From the cell containing the given text, extract its center point as [x, y] coordinate. 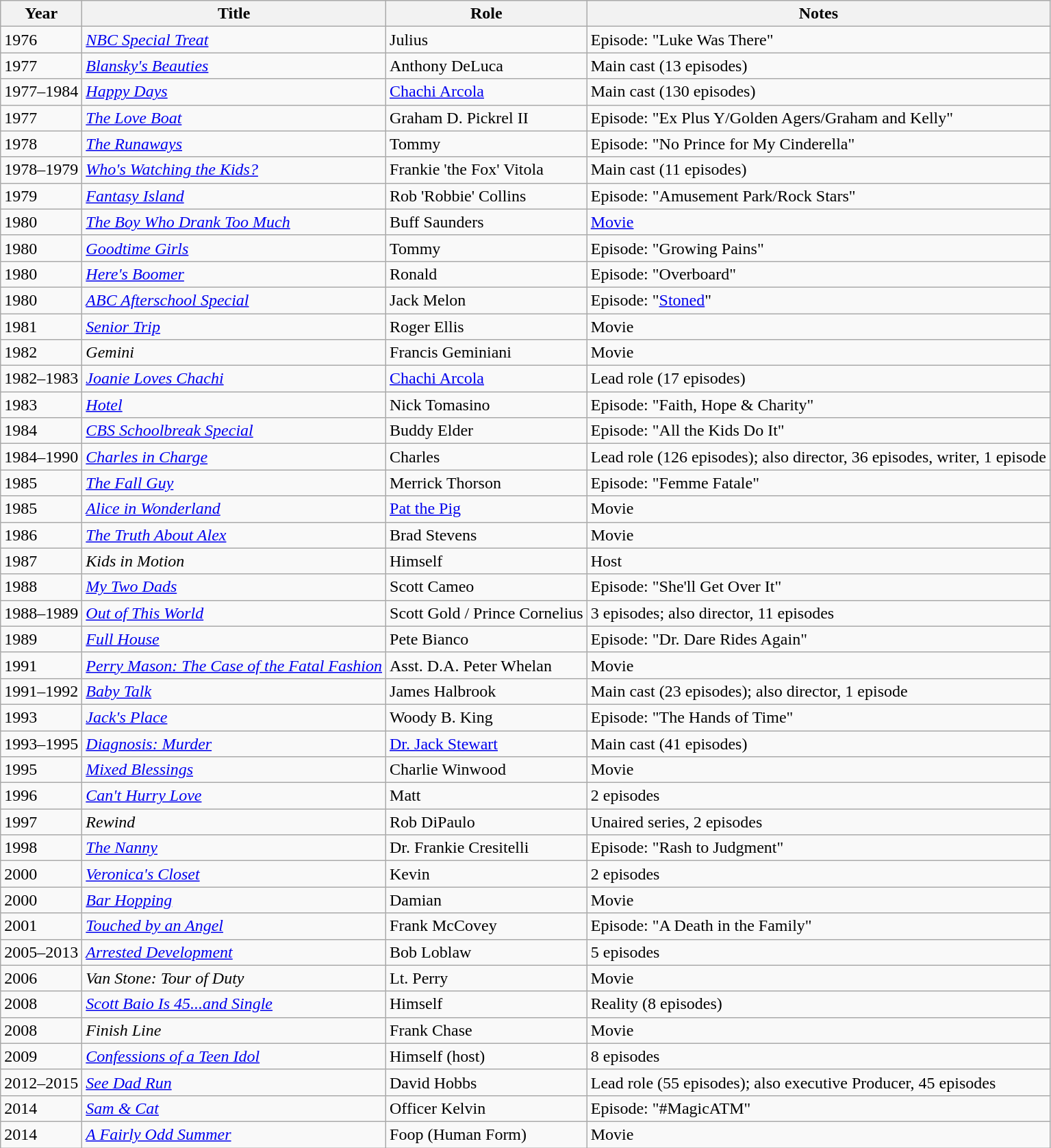
3 episodes; also director, 11 episodes [818, 613]
Episode: "Rash to Judgment" [818, 848]
Dr. Frankie Cresitelli [487, 848]
Fantasy Island [234, 196]
Year [41, 14]
Gemini [234, 353]
Who's Watching the Kids? [234, 170]
Nick Tomasino [487, 405]
Asst. D.A. Peter Whelan [487, 665]
See Dad Run [234, 1082]
8 episodes [818, 1056]
Title [234, 14]
Pat the Pig [487, 509]
Lt. Perry [487, 978]
2001 [41, 926]
Happy Days [234, 92]
Frank McCovey [487, 926]
Officer Kelvin [487, 1108]
Frankie 'the Fox' Vitola [487, 170]
Scott Baio Is 45...and Single [234, 1004]
Brad Stevens [487, 535]
1991–1992 [41, 691]
1989 [41, 639]
Baby Talk [234, 691]
Lead role (55 episodes); also executive Producer, 45 episodes [818, 1082]
5 episodes [818, 952]
1987 [41, 561]
1998 [41, 848]
ABC Afterschool Special [234, 300]
Episode: "#MagicATM" [818, 1108]
1997 [41, 822]
Episode: "No Prince for My Cinderella" [818, 144]
Bob Loblaw [487, 952]
Unaired series, 2 episodes [818, 822]
1986 [41, 535]
Foop (Human Form) [487, 1134]
1982 [41, 353]
Episode: "The Hands of Time" [818, 717]
Himself (host) [487, 1056]
Role [487, 14]
1984 [41, 431]
Here's Boomer [234, 274]
Episode: "Growing Pains" [818, 248]
Julius [487, 40]
1991 [41, 665]
Confessions of a Teen Idol [234, 1056]
Graham D. Pickrel II [487, 118]
1978–1979 [41, 170]
Roger Ellis [487, 327]
James Halbrook [487, 691]
Mixed Blessings [234, 770]
Finish Line [234, 1030]
Veronica's Closet [234, 874]
Sam & Cat [234, 1108]
Senior Trip [234, 327]
Merrick Thorson [487, 483]
Charlie Winwood [487, 770]
Perry Mason: The Case of the Fatal Fashion [234, 665]
1977–1984 [41, 92]
Jack's Place [234, 717]
Touched by an Angel [234, 926]
Buff Saunders [487, 222]
CBS Schoolbreak Special [234, 431]
Francis Geminiani [487, 353]
Woody B. King [487, 717]
Charles [487, 457]
1988–1989 [41, 613]
Out of This World [234, 613]
Episode: "Dr. Dare Rides Again" [818, 639]
1981 [41, 327]
Buddy Elder [487, 431]
Main cast (13 episodes) [818, 66]
The Truth About Alex [234, 535]
1978 [41, 144]
Rob 'Robbie' Collins [487, 196]
1996 [41, 796]
Host [818, 561]
Reality (8 episodes) [818, 1004]
Episode: "Amusement Park/Rock Stars" [818, 196]
Main cast (41 episodes) [818, 743]
Dr. Jack Stewart [487, 743]
Lead role (17 episodes) [818, 379]
Episode: "Femme Fatale" [818, 483]
Episode: "She'll Get Over It" [818, 587]
2009 [41, 1056]
1993–1995 [41, 743]
1976 [41, 40]
Can't Hurry Love [234, 796]
2005–2013 [41, 952]
Full House [234, 639]
The Runaways [234, 144]
2012–2015 [41, 1082]
Bar Hopping [234, 900]
Anthony DeLuca [487, 66]
The Nanny [234, 848]
Rob DiPaulo [487, 822]
Kids in Motion [234, 561]
Episode: "Luke Was There" [818, 40]
Blansky's Beauties [234, 66]
Matt [487, 796]
A Fairly Odd Summer [234, 1134]
Scott Gold / Prince Cornelius [487, 613]
My Two Dads [234, 587]
Episode: "Faith, Hope & Charity" [818, 405]
Diagnosis: Murder [234, 743]
1983 [41, 405]
Ronald [487, 274]
Scott Cameo [487, 587]
Damian [487, 900]
2006 [41, 978]
1993 [41, 717]
Arrested Development [234, 952]
Main cast (130 episodes) [818, 92]
Episode: "Stoned" [818, 300]
Notes [818, 14]
Van Stone: Tour of Duty [234, 978]
Lead role (126 episodes); also director, 36 episodes, writer, 1 episode [818, 457]
NBC Special Treat [234, 40]
1982–1983 [41, 379]
Frank Chase [487, 1030]
1995 [41, 770]
The Love Boat [234, 118]
Goodtime Girls [234, 248]
Episode: "A Death in the Family" [818, 926]
Rewind [234, 822]
The Fall Guy [234, 483]
Alice in Wonderland [234, 509]
Episode: "All the Kids Do It" [818, 431]
Hotel [234, 405]
1979 [41, 196]
Jack Melon [487, 300]
Pete Bianco [487, 639]
Kevin [487, 874]
Charles in Charge [234, 457]
Main cast (23 episodes); also director, 1 episode [818, 691]
Episode: "Ex Plus Y/Golden Agers/Graham and Kelly" [818, 118]
The Boy Who Drank Too Much [234, 222]
David Hobbs [487, 1082]
1988 [41, 587]
Episode: "Overboard" [818, 274]
Joanie Loves Chachi [234, 379]
Main cast (11 episodes) [818, 170]
1984–1990 [41, 457]
